Output the (x, y) coordinate of the center of the cell containing the given text.  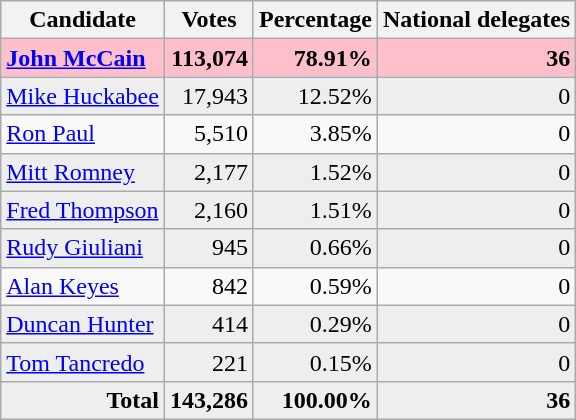
5,510 (208, 134)
1.51% (315, 210)
945 (208, 248)
0.59% (315, 286)
National delegates (476, 20)
Fred Thompson (83, 210)
Votes (208, 20)
842 (208, 286)
Tom Tancredo (83, 362)
221 (208, 362)
1.52% (315, 172)
113,074 (208, 58)
Mike Huckabee (83, 96)
414 (208, 324)
143,286 (208, 400)
Total (83, 400)
0.15% (315, 362)
100.00% (315, 400)
0.66% (315, 248)
Mitt Romney (83, 172)
Duncan Hunter (83, 324)
12.52% (315, 96)
78.91% (315, 58)
Ron Paul (83, 134)
John McCain (83, 58)
Percentage (315, 20)
Alan Keyes (83, 286)
3.85% (315, 134)
Candidate (83, 20)
2,177 (208, 172)
2,160 (208, 210)
0.29% (315, 324)
Rudy Giuliani (83, 248)
17,943 (208, 96)
